Return (x, y) of the center of cell containing provided text 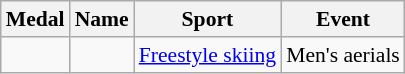
Medal (36, 19)
Sport (208, 19)
Freestyle skiing (208, 55)
Men's aerials (343, 55)
Name (102, 19)
Event (343, 19)
